Return the [x, y] coordinate for the center point of the cell that contains the specified text.  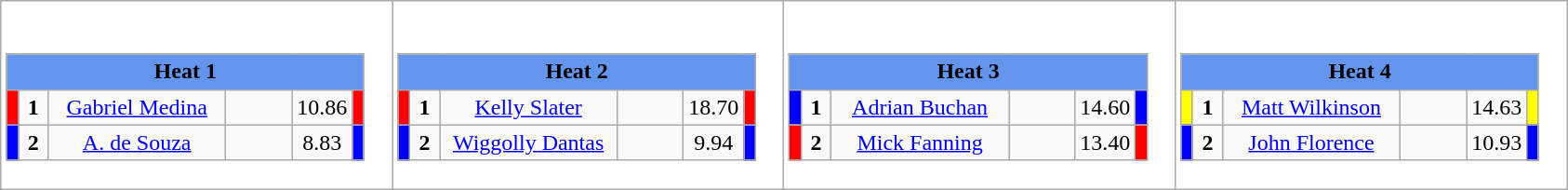
14.63 [1497, 107]
Heat 2 1 Kelly Slater 18.70 2 Wiggolly Dantas 9.94 [588, 95]
Heat 1 1 Gabriel Medina 10.86 2 A. de Souza 8.83 [197, 95]
Matt Wilkinson [1311, 107]
Heat 2 [577, 72]
John Florence [1311, 142]
Heat 4 [1360, 72]
10.86 [322, 107]
Heat 3 [968, 72]
Adrian Buchan [921, 107]
8.83 [322, 142]
Mick Fanning [921, 142]
14.60 [1105, 107]
A. de Souza [138, 142]
Heat 1 [185, 72]
Wiggolly Dantas [528, 142]
10.93 [1497, 142]
9.94 [714, 142]
Heat 3 1 Adrian Buchan 14.60 2 Mick Fanning 13.40 [980, 95]
13.40 [1105, 142]
Gabriel Medina [138, 107]
Heat 4 1 Matt Wilkinson 14.63 2 John Florence 10.93 [1371, 95]
Kelly Slater [528, 107]
18.70 [714, 107]
